Locate the cell with the specified text and output its [x, y] center coordinate. 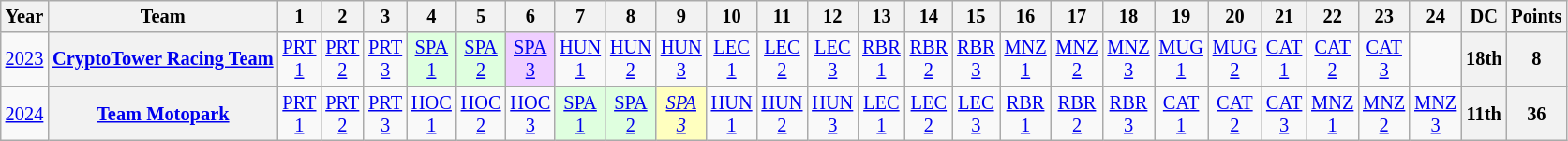
11th [1484, 114]
Points [1536, 16]
MUG1 [1181, 59]
7 [580, 16]
21 [1284, 16]
Year [24, 16]
CryptoTower Racing Team [163, 59]
23 [1383, 16]
16 [1025, 16]
14 [929, 16]
12 [832, 16]
Team [163, 16]
5 [482, 16]
18th [1484, 59]
9 [681, 16]
MUG2 [1235, 59]
HOC1 [431, 114]
20 [1235, 16]
22 [1333, 16]
6 [530, 16]
13 [881, 16]
1 [299, 16]
19 [1181, 16]
HOC2 [482, 114]
24 [1436, 16]
17 [1078, 16]
2024 [24, 114]
11 [782, 16]
3 [385, 16]
2 [342, 16]
15 [976, 16]
10 [732, 16]
DC [1484, 16]
4 [431, 16]
18 [1128, 16]
Team Motopark [163, 114]
HOC3 [530, 114]
2023 [24, 59]
36 [1536, 114]
